For the text-containing cell, return its midpoint in [x, y] coordinate format. 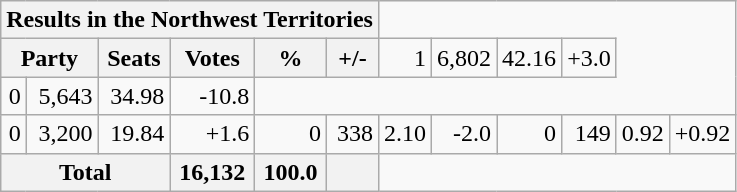
19.84 [134, 134]
34.98 [134, 96]
3,200 [62, 134]
5,643 [62, 96]
Party [50, 58]
+1.6 [212, 134]
16,132 [212, 172]
1 [404, 58]
0.92 [642, 134]
-2.0 [464, 134]
+0.92 [702, 134]
+3.0 [590, 58]
149 [590, 134]
6,802 [464, 58]
Seats [134, 58]
338 [352, 134]
Total [86, 172]
Votes [212, 58]
42.16 [530, 58]
% [291, 58]
100.0 [291, 172]
-10.8 [212, 96]
Results in the Northwest Territories [190, 20]
+/- [352, 58]
2.10 [404, 134]
